Locate the cell with the specified text and output its (x, y) center coordinate. 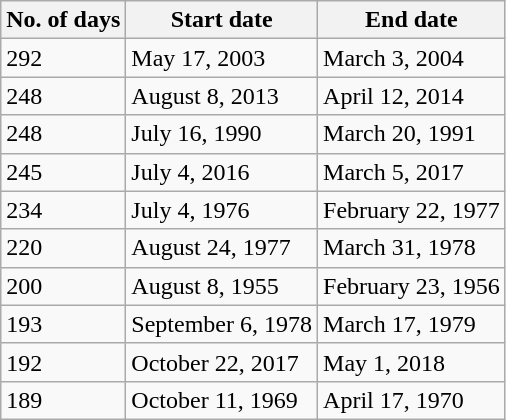
189 (64, 400)
July 4, 1976 (222, 210)
August 8, 2013 (222, 96)
August 8, 1955 (222, 286)
March 3, 2004 (412, 58)
220 (64, 248)
200 (64, 286)
193 (64, 324)
April 12, 2014 (412, 96)
234 (64, 210)
March 20, 1991 (412, 134)
245 (64, 172)
March 5, 2017 (412, 172)
October 11, 1969 (222, 400)
February 23, 1956 (412, 286)
September 6, 1978 (222, 324)
May 17, 2003 (222, 58)
May 1, 2018 (412, 362)
February 22, 1977 (412, 210)
April 17, 1970 (412, 400)
July 4, 2016 (222, 172)
October 22, 2017 (222, 362)
Start date (222, 20)
No. of days (64, 20)
August 24, 1977 (222, 248)
March 31, 1978 (412, 248)
192 (64, 362)
292 (64, 58)
July 16, 1990 (222, 134)
March 17, 1979 (412, 324)
End date (412, 20)
